Identify which cell holds the provided text, then report its [x, y] central coordinate. 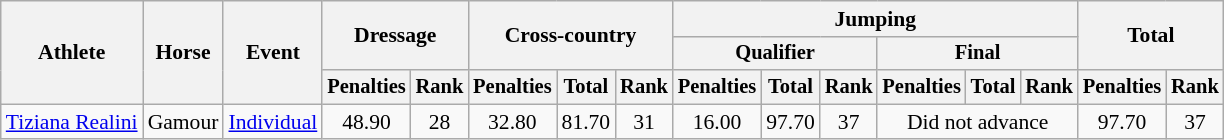
31 [644, 122]
Tiziana Realini [72, 122]
Cross-country [570, 36]
Horse [184, 52]
Athlete [72, 52]
Event [272, 52]
Did not advance [977, 122]
48.90 [366, 122]
16.00 [717, 122]
Gamour [184, 122]
Dressage [395, 36]
28 [440, 122]
81.70 [586, 122]
Individual [272, 122]
32.80 [512, 122]
Final [977, 54]
Qualifier [776, 54]
Jumping [876, 19]
